For the text-containing cell, return its midpoint in (X, Y) coordinate format. 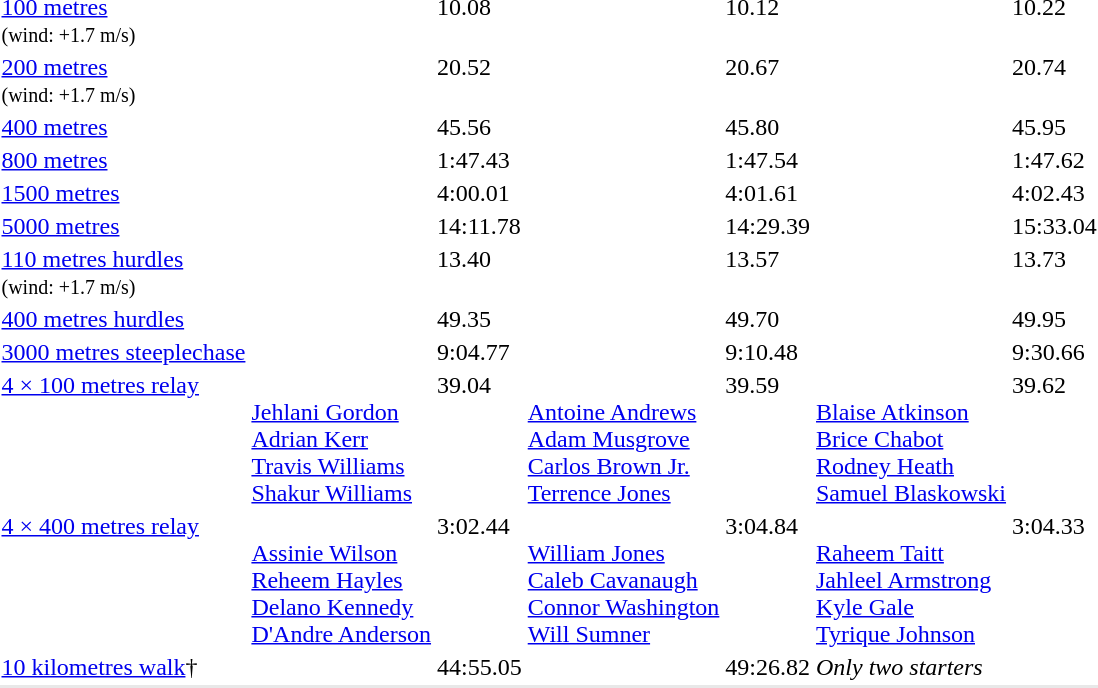
William JonesCaleb CavanaughConnor WashingtonWill Sumner (624, 580)
Assinie WilsonReheem HaylesDelano KennedyD'Andre Anderson (342, 580)
20.52 (480, 80)
49.70 (768, 319)
14:11.78 (480, 226)
9:04.77 (480, 352)
5000 metres (124, 226)
Jehlani GordonAdrian KerrTravis WilliamsShakur Williams (342, 439)
3:02.44 (480, 580)
39.04 (480, 439)
Antoine AndrewsAdam MusgroveCarlos Brown Jr.Terrence Jones (624, 439)
200 metres(wind: +1.7 m/s) (124, 80)
4 × 400 metres relay (124, 580)
3:04.84 (768, 580)
1:47.54 (768, 160)
13.57 (768, 272)
800 metres (124, 160)
3000 metres steeplechase (124, 352)
49:26.82 (768, 667)
4 × 100 metres relay (124, 439)
20.67 (768, 80)
Raheem TaittJahleel ArmstrongKyle GaleTyrique Johnson (912, 580)
1:47.43 (480, 160)
9:10.48 (768, 352)
4:01.61 (768, 193)
1500 metres (124, 193)
44:55.05 (480, 667)
13.40 (480, 272)
39.59 (768, 439)
110 metres hurdles(wind: +1.7 m/s) (124, 272)
45.80 (768, 127)
400 metres (124, 127)
14:29.39 (768, 226)
49.35 (480, 319)
Blaise AtkinsonBrice ChabotRodney HeathSamuel Blaskowski (912, 439)
10 kilometres walk† (124, 667)
4:00.01 (480, 193)
400 metres hurdles (124, 319)
45.56 (480, 127)
